Provide the [x, y] coordinate of the cell's center where the given text is located.  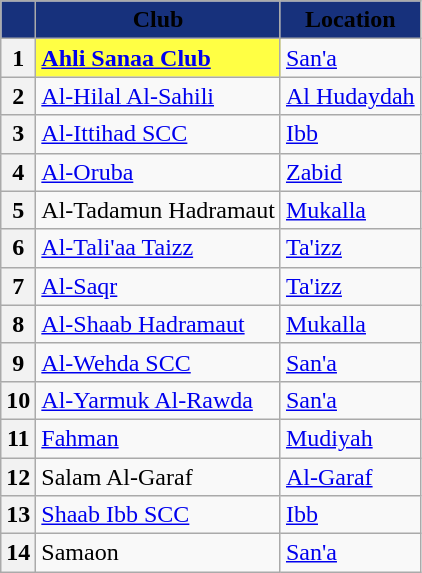
Al-Tadamun Hadramaut [158, 210]
6 [18, 248]
Zabid [350, 172]
10 [18, 400]
Al-Shaab Hadramaut [158, 324]
Al-Garaf [350, 477]
14 [18, 553]
Location [350, 20]
Al-Hilal Al-Sahili [158, 96]
5 [18, 210]
Salam Al-Garaf [158, 477]
Al-Tali'aa Taizz [158, 248]
Mudiyah [350, 438]
7 [18, 286]
Al-Saqr [158, 286]
12 [18, 477]
4 [18, 172]
11 [18, 438]
Al-Oruba [158, 172]
3 [18, 134]
8 [18, 324]
Ahli Sanaa Club [158, 58]
1 [18, 58]
Al-Ittihad SCC [158, 134]
13 [18, 515]
Fahman [158, 438]
Club [158, 20]
Al Hudaydah [350, 96]
Al-Yarmuk Al-Rawda [158, 400]
Al-Wehda SCC [158, 362]
9 [18, 362]
2 [18, 96]
Samaon [158, 553]
Shaab Ibb SCC [158, 515]
